Determine the (X, Y) coordinate at the center of the cell enclosing the given text.  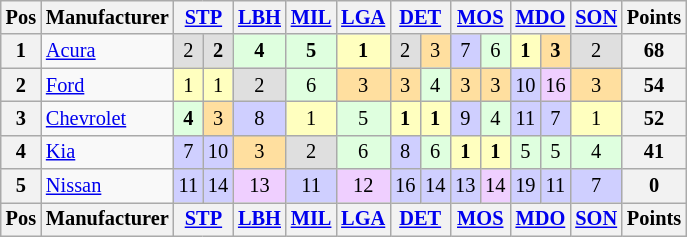
Kia (108, 152)
Acura (108, 51)
0 (654, 186)
41 (654, 152)
9 (465, 118)
Ford (108, 85)
52 (654, 118)
12 (363, 186)
Nissan (108, 186)
68 (654, 51)
Chevrolet (108, 118)
54 (654, 85)
19 (525, 186)
